Extract the [x, y] coordinate from the center of the cell holding the provided text.  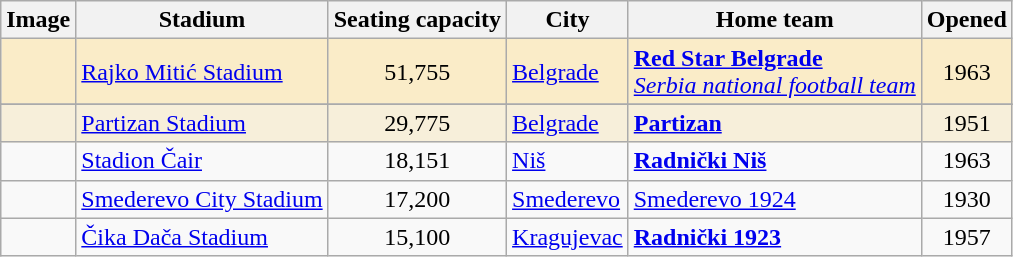
Stadium [202, 20]
17,200 [417, 199]
Smederevo [568, 199]
Radnički 1923 [774, 237]
Čika Dača Stadium [202, 237]
Smederevo 1924 [774, 199]
Stadion Čair [202, 161]
Niš [568, 161]
29,775 [417, 123]
City [568, 20]
Opened [966, 20]
1951 [966, 123]
Seating capacity [417, 20]
15,100 [417, 237]
51,755 [417, 72]
Image [38, 20]
Kragujevac [568, 237]
Red Star BelgradeSerbia national football team [774, 72]
Partizan Stadium [202, 123]
1930 [966, 199]
Rajko Mitić Stadium [202, 72]
Home team [774, 20]
Partizan [774, 123]
Radnički Niš [774, 161]
1957 [966, 237]
18,151 [417, 161]
Smederevo City Stadium [202, 199]
